From the cell containing the given text, extract its center point as (X, Y) coordinate. 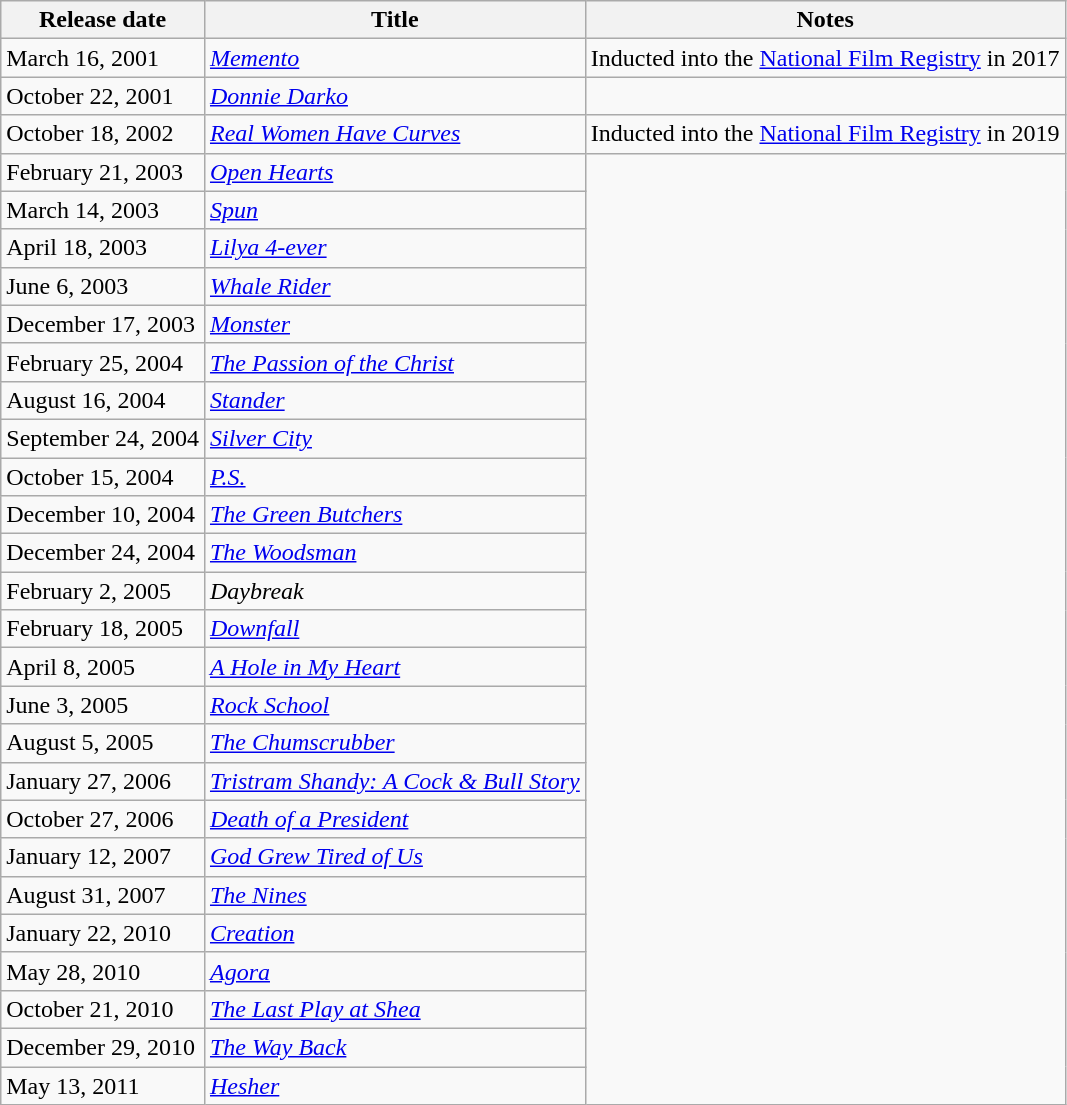
June 3, 2005 (103, 705)
Agora (394, 971)
The Nines (394, 895)
The Last Play at Shea (394, 1009)
May 28, 2010 (103, 971)
February 25, 2004 (103, 362)
February 21, 2003 (103, 172)
October 27, 2006 (103, 819)
Creation (394, 933)
Release date (103, 20)
January 12, 2007 (103, 857)
Hesher (394, 1085)
P.S. (394, 477)
Memento (394, 58)
A Hole in My Heart (394, 667)
Donnie Darko (394, 96)
October 15, 2004 (103, 477)
Daybreak (394, 591)
February 18, 2005 (103, 629)
Death of a President (394, 819)
April 18, 2003 (103, 248)
October 22, 2001 (103, 96)
Stander (394, 400)
Monster (394, 324)
April 8, 2005 (103, 667)
Inducted into the National Film Registry in 2017 (825, 58)
May 13, 2011 (103, 1085)
Downfall (394, 629)
October 21, 2010 (103, 1009)
January 22, 2010 (103, 933)
December 10, 2004 (103, 515)
October 18, 2002 (103, 134)
Notes (825, 20)
February 2, 2005 (103, 591)
January 27, 2006 (103, 781)
Inducted into the National Film Registry in 2019 (825, 134)
The Passion of the Christ (394, 362)
Rock School (394, 705)
March 14, 2003 (103, 210)
December 29, 2010 (103, 1047)
God Grew Tired of Us (394, 857)
August 5, 2005 (103, 743)
Whale Rider (394, 286)
August 31, 2007 (103, 895)
Lilya 4-ever (394, 248)
Open Hearts (394, 172)
Tristram Shandy: A Cock & Bull Story (394, 781)
March 16, 2001 (103, 58)
The Green Butchers (394, 515)
June 6, 2003 (103, 286)
Title (394, 20)
The Way Back (394, 1047)
December 24, 2004 (103, 553)
The Woodsman (394, 553)
Spun (394, 210)
December 17, 2003 (103, 324)
September 24, 2004 (103, 438)
Silver City (394, 438)
The Chumscrubber (394, 743)
Real Women Have Curves (394, 134)
August 16, 2004 (103, 400)
